Detect which cell encompasses the target text, then output its [x, y] center coordinate. 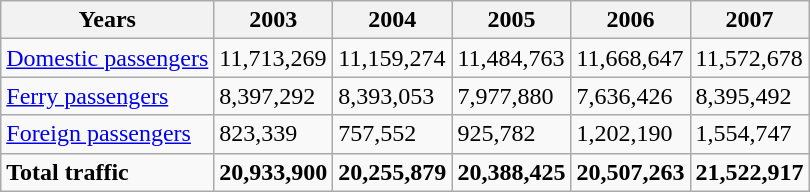
2006 [630, 20]
11,159,274 [392, 58]
1,202,190 [630, 134]
21,522,917 [750, 172]
11,484,763 [512, 58]
757,552 [392, 134]
7,636,426 [630, 96]
20,507,263 [630, 172]
Foreign passengers [108, 134]
2004 [392, 20]
823,339 [274, 134]
2003 [274, 20]
8,395,492 [750, 96]
20,388,425 [512, 172]
2007 [750, 20]
20,933,900 [274, 172]
Ferry passengers [108, 96]
2005 [512, 20]
8,397,292 [274, 96]
Years [108, 20]
7,977,880 [512, 96]
925,782 [512, 134]
1,554,747 [750, 134]
Domestic passengers [108, 58]
11,572,678 [750, 58]
20,255,879 [392, 172]
11,713,269 [274, 58]
Total traffic [108, 172]
8,393,053 [392, 96]
11,668,647 [630, 58]
